Output the (X, Y) coordinate of the center of the cell containing the given text.  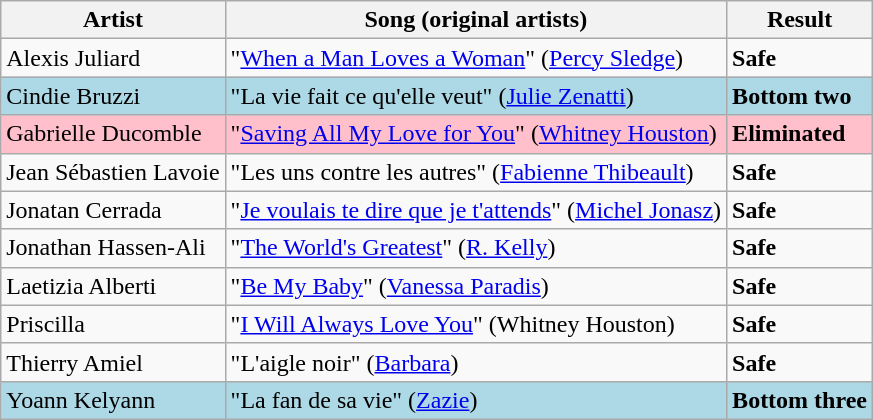
Eliminated (800, 134)
Cindie Bruzzi (113, 96)
"La fan de sa vie" (Zazie) (476, 400)
Laetizia Alberti (113, 286)
"Je voulais te dire que je t'attends" (Michel Jonasz) (476, 210)
Thierry Amiel (113, 362)
"L'aigle noir" (Barbara) (476, 362)
Jonatan Cerrada (113, 210)
"Les uns contre les autres" (Fabienne Thibeault) (476, 172)
Bottom two (800, 96)
Priscilla (113, 324)
Bottom three (800, 400)
"When a Man Loves a Woman" (Percy Sledge) (476, 58)
"I Will Always Love You" (Whitney Houston) (476, 324)
"Saving All My Love for You" (Whitney Houston) (476, 134)
Jonathan Hassen-Ali (113, 248)
"La vie fait ce qu'elle veut" (Julie Zenatti) (476, 96)
Yoann Kelyann (113, 400)
"Be My Baby" (Vanessa Paradis) (476, 286)
Song (original artists) (476, 20)
Jean Sébastien Lavoie (113, 172)
Gabrielle Ducomble (113, 134)
Result (800, 20)
Alexis Juliard (113, 58)
"The World's Greatest" (R. Kelly) (476, 248)
Artist (113, 20)
